Scan for the cell matching the given text and deliver its [X, Y] coordinate at center. 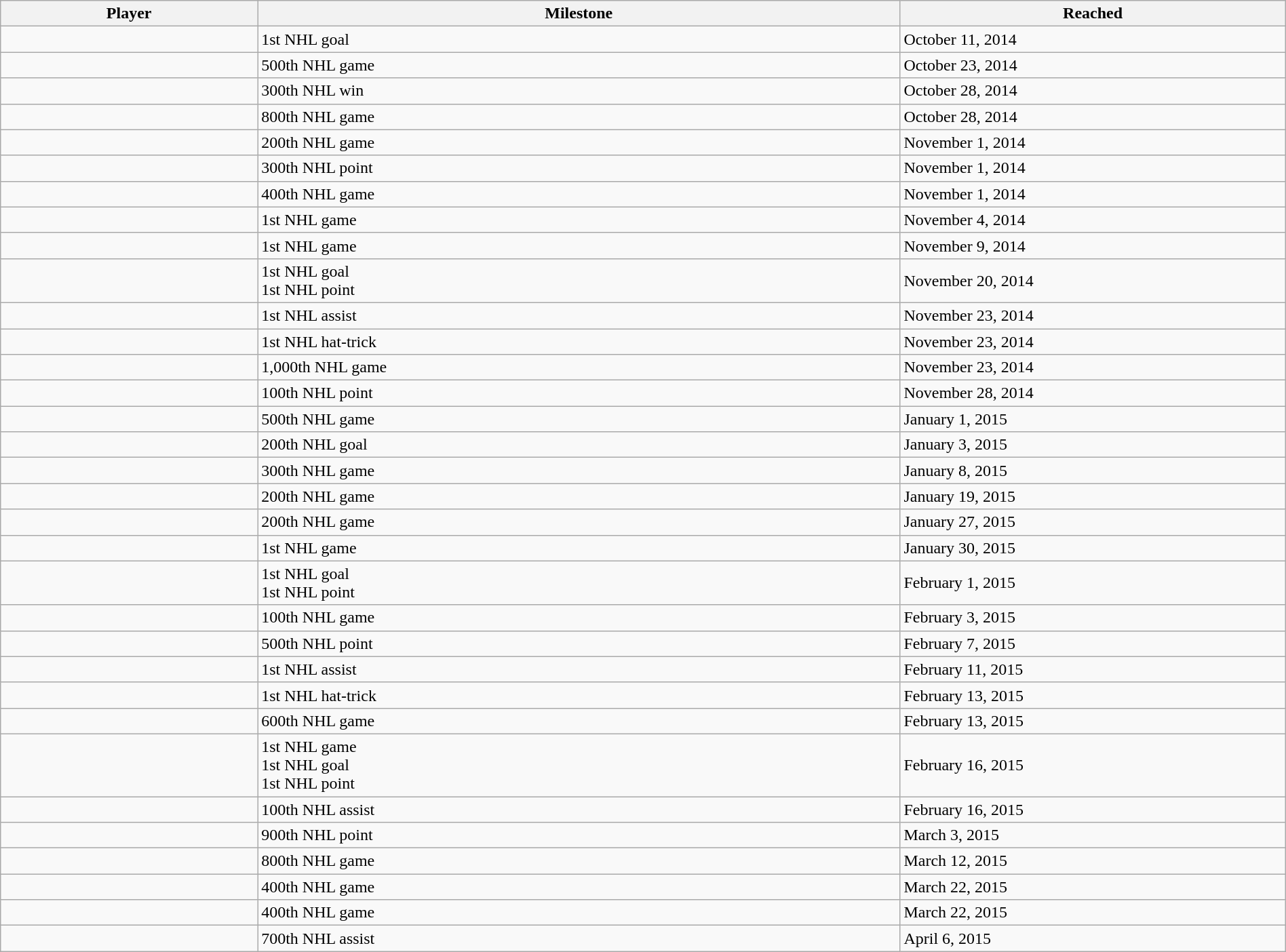
600th NHL game [579, 721]
October 23, 2014 [1093, 65]
1,000th NHL game [579, 368]
1st NHL goal [579, 39]
January 30, 2015 [1093, 548]
700th NHL assist [579, 938]
100th NHL game [579, 618]
March 3, 2015 [1093, 835]
January 1, 2015 [1093, 419]
Milestone [579, 14]
January 3, 2015 [1093, 445]
February 3, 2015 [1093, 618]
November 20, 2014 [1093, 281]
200th NHL goal [579, 445]
100th NHL point [579, 393]
300th NHL game [579, 471]
November 4, 2014 [1093, 220]
January 8, 2015 [1093, 471]
900th NHL point [579, 835]
February 11, 2015 [1093, 669]
January 19, 2015 [1093, 496]
January 27, 2015 [1093, 522]
March 12, 2015 [1093, 861]
Player [129, 14]
October 11, 2014 [1093, 39]
April 6, 2015 [1093, 938]
February 1, 2015 [1093, 583]
100th NHL assist [579, 809]
November 9, 2014 [1093, 245]
300th NHL win [579, 91]
300th NHL point [579, 168]
Reached [1093, 14]
February 7, 2015 [1093, 643]
500th NHL point [579, 643]
November 28, 2014 [1093, 393]
1st NHL game1st NHL goal1st NHL point [579, 765]
